For the text-containing cell, return its midpoint in [x, y] coordinate format. 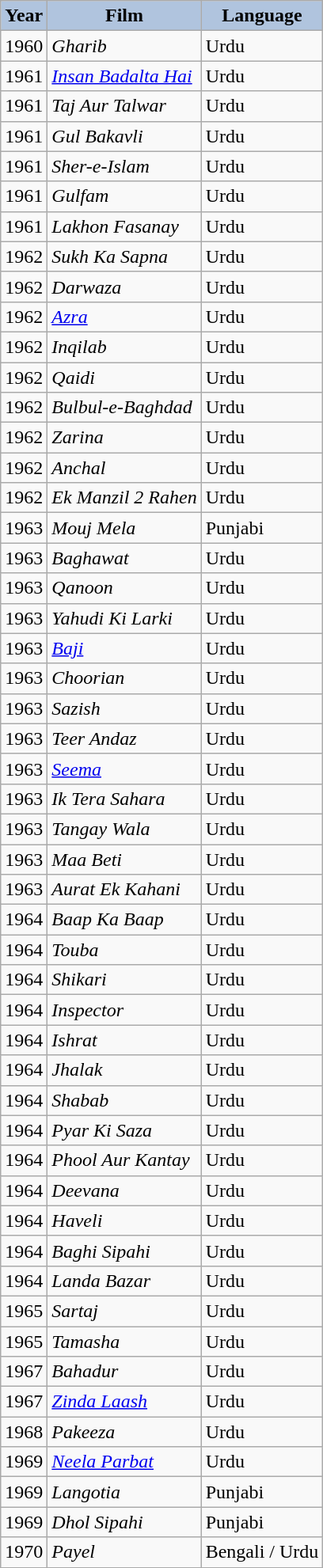
Sher-e-Islam [124, 166]
Zarina [124, 438]
Sazish [124, 708]
Ishrat [124, 1040]
Mouj Mela [124, 528]
Inqilab [124, 347]
Gharib [124, 46]
Baghawat [124, 558]
Maa Beti [124, 859]
Anchal [124, 468]
Film [124, 16]
Qanoon [124, 588]
Jhalak [124, 1070]
Aurat Ek Kahani [124, 890]
Lakhon Fasanay [124, 226]
Langotia [124, 1492]
Baji [124, 648]
Darwaza [124, 287]
1968 [24, 1432]
Touba [124, 950]
Yahudi Ki Larki [124, 618]
Landa Bazar [124, 1281]
Language [262, 16]
Baghi Sipahi [124, 1251]
Haveli [124, 1221]
Pyar Ki Saza [124, 1130]
Year [24, 16]
1970 [24, 1552]
Teer Andaz [124, 738]
Inspector [124, 1010]
Seema [124, 769]
Ik Tera Sahara [124, 799]
Bulbul-e-Baghdad [124, 408]
Qaidi [124, 378]
Pakeeza [124, 1432]
Gulfam [124, 196]
Tamasha [124, 1342]
Baap Ka Baap [124, 920]
Azra [124, 317]
Sartaj [124, 1311]
Payel [124, 1552]
Zinda Laash [124, 1402]
Sukh Ka Sapna [124, 256]
Gul Bakavli [124, 136]
Shikari [124, 980]
Bengali / Urdu [262, 1552]
Insan Badalta Hai [124, 76]
1960 [24, 46]
Bahadur [124, 1372]
Tangay Wala [124, 829]
Taj Aur Talwar [124, 106]
Phool Aur Kantay [124, 1160]
Deevana [124, 1190]
Choorian [124, 678]
Dhol Sipahi [124, 1522]
Ek Manzil 2 Rahen [124, 498]
Neela Parbat [124, 1462]
Shabab [124, 1100]
